Scan for the cell matching the given text and deliver its [X, Y] coordinate at center. 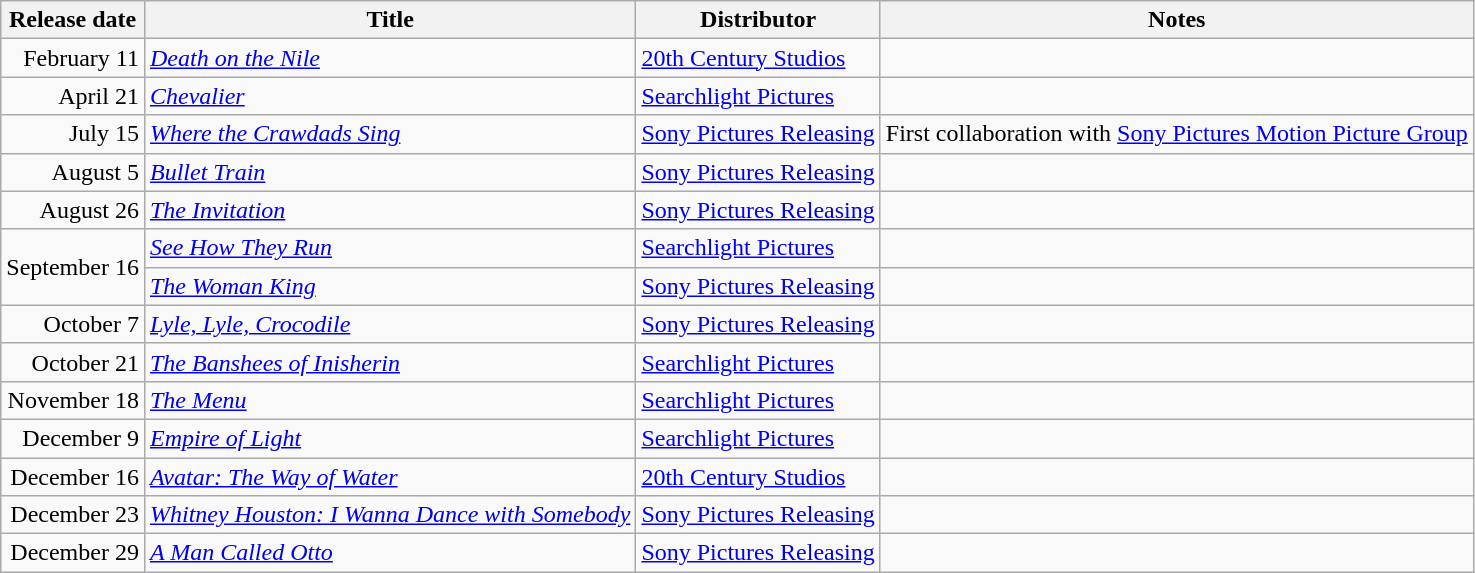
Distributor [758, 20]
August 5 [73, 172]
A Man Called Otto [390, 553]
Where the Crawdads Sing [390, 134]
First collaboration with Sony Pictures Motion Picture Group [1176, 134]
July 15 [73, 134]
Notes [1176, 20]
September 16 [73, 267]
November 18 [73, 400]
Death on the Nile [390, 58]
The Menu [390, 400]
December 16 [73, 477]
December 29 [73, 553]
December 9 [73, 438]
October 7 [73, 324]
Release date [73, 20]
Title [390, 20]
See How They Run [390, 248]
February 11 [73, 58]
The Woman King [390, 286]
The Invitation [390, 210]
Whitney Houston: I Wanna Dance with Somebody [390, 515]
December 23 [73, 515]
Bullet Train [390, 172]
Lyle, Lyle, Crocodile [390, 324]
The Banshees of Inisherin [390, 362]
Chevalier [390, 96]
Avatar: The Way of Water [390, 477]
August 26 [73, 210]
April 21 [73, 96]
October 21 [73, 362]
Empire of Light [390, 438]
